Find where the given text appears and provide that cell's center as (X, Y) coordinate. 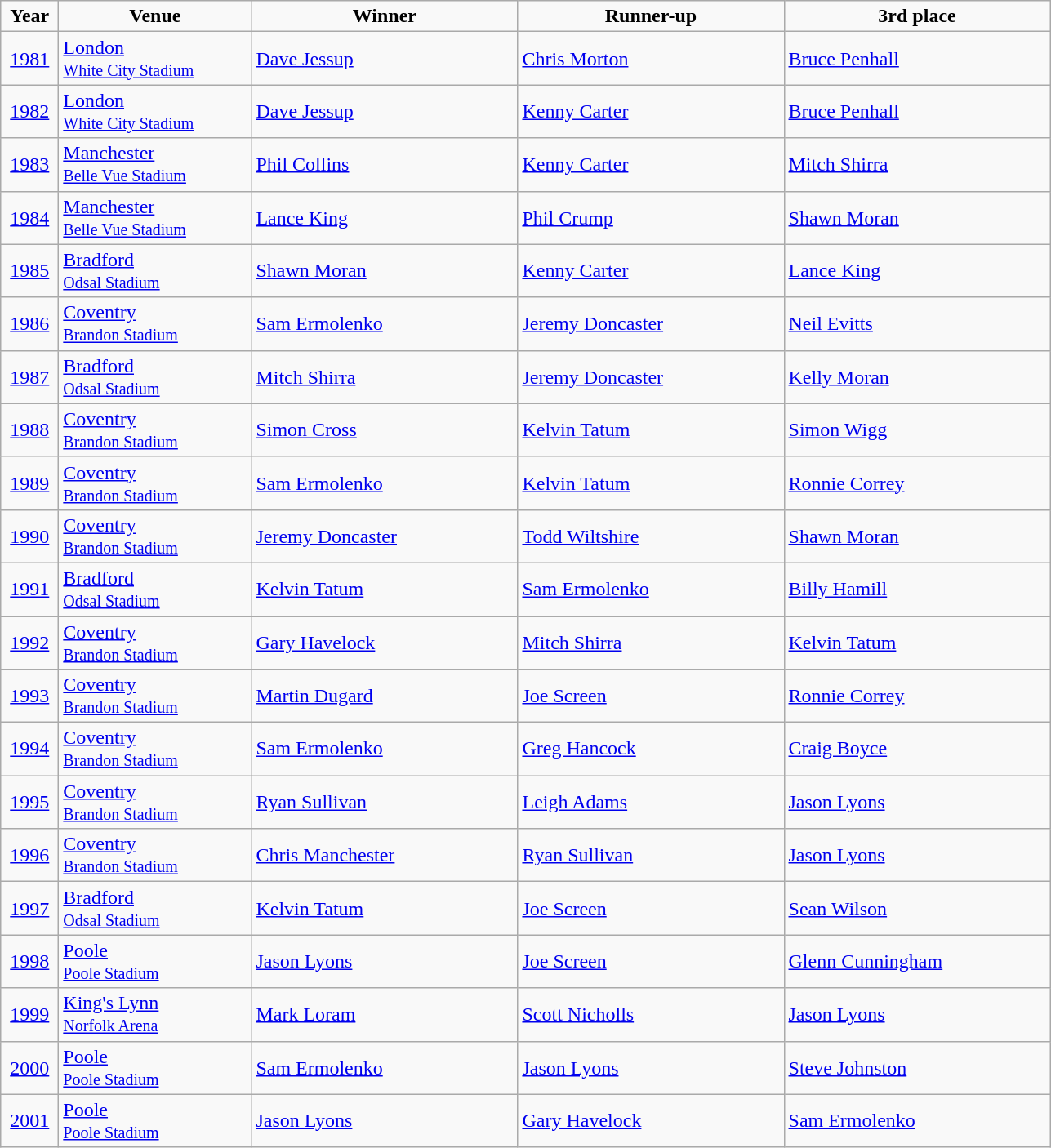
Greg Hancock (651, 750)
2000 (29, 1068)
2001 (29, 1120)
Craig Boyce (917, 750)
1988 (29, 429)
1984 (29, 217)
1989 (29, 483)
Simon Cross (385, 429)
Kelly Moran (917, 377)
Sean Wilson (917, 908)
Billy Hamill (917, 590)
Neil Evitts (917, 323)
1991 (29, 590)
1986 (29, 323)
Winner (385, 16)
Runner-up (651, 16)
Chris Manchester (385, 856)
Scott Nicholls (651, 1014)
Glenn Cunningham (917, 962)
1996 (29, 856)
Chris Morton (651, 59)
1992 (29, 642)
1985 (29, 271)
Simon Wigg (917, 429)
Martin Dugard (385, 696)
1982 (29, 111)
Venue (155, 16)
Mark Loram (385, 1014)
1995 (29, 802)
1994 (29, 750)
Steve Johnston (917, 1068)
1983 (29, 165)
Phil Collins (385, 165)
1997 (29, 908)
Year (29, 16)
Todd Wiltshire (651, 536)
1990 (29, 536)
1998 (29, 962)
1993 (29, 696)
1987 (29, 377)
1981 (29, 59)
Leigh Adams (651, 802)
Phil Crump (651, 217)
1999 (29, 1014)
3rd place (917, 16)
King's Lynn Norfolk Arena (155, 1014)
